Identify which cell holds the provided text, then report its (X, Y) central coordinate. 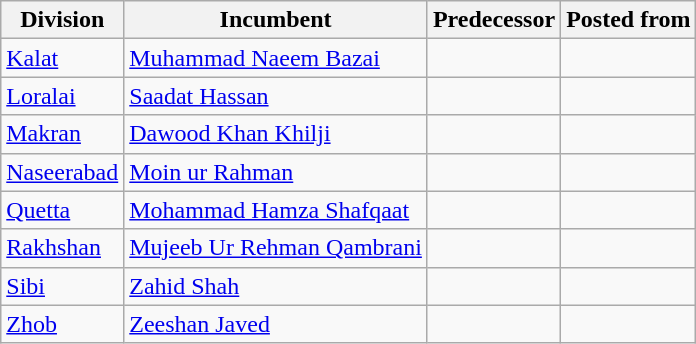
Mujeeb Ur Rehman Qambrani (276, 248)
Posted from (628, 20)
Dawood Khan Khilji (276, 134)
Zahid Shah (276, 286)
Sibi (62, 286)
Kalat (62, 58)
Naseerabad (62, 172)
Quetta (62, 210)
Division (62, 20)
Moin ur Rahman (276, 172)
Zhob (62, 324)
Muhammad Naeem Bazai (276, 58)
Predecessor (494, 20)
Loralai (62, 96)
Incumbent (276, 20)
Mohammad Hamza Shafqaat (276, 210)
Rakhshan (62, 248)
Makran (62, 134)
Zeeshan Javed (276, 324)
Saadat Hassan (276, 96)
